Return the [x, y] coordinate for the center point of the cell that contains the specified text.  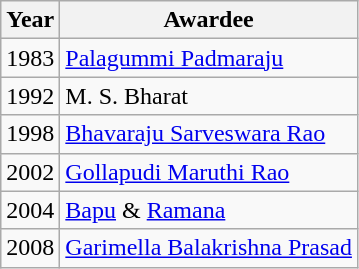
Palagummi Padmaraju [209, 58]
2002 [30, 172]
Year [30, 20]
1983 [30, 58]
Garimella Balakrishna Prasad [209, 248]
2008 [30, 248]
1998 [30, 134]
Gollapudi Maruthi Rao [209, 172]
Bhavaraju Sarveswara Rao [209, 134]
2004 [30, 210]
1992 [30, 96]
Bapu & Ramana [209, 210]
M. S. Bharat [209, 96]
Awardee [209, 20]
